Capture the cell that displays the provided text and extract its (x, y) central coordinate. 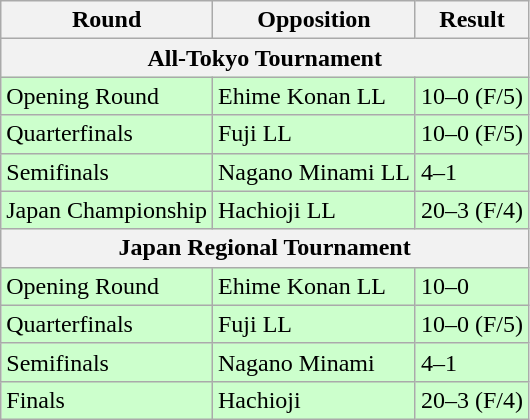
Round (107, 20)
Nagano Minami (314, 362)
All-Tokyo Tournament (265, 58)
Result (472, 20)
Japan Championship (107, 210)
Hachioji LL (314, 210)
Opposition (314, 20)
Nagano Minami LL (314, 172)
Japan Regional Tournament (265, 248)
Hachioji (314, 400)
Finals (107, 400)
10–0 (472, 286)
